Capture the cell that displays the provided text and extract its [x, y] central coordinate. 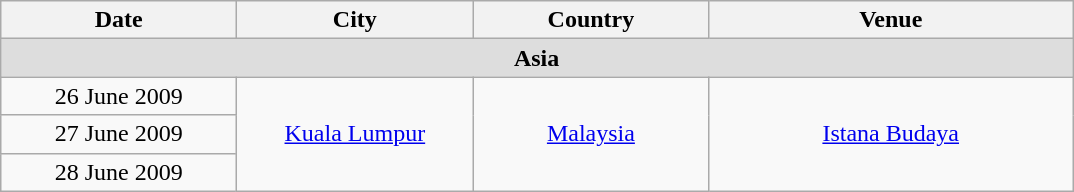
26 June 2009 [119, 96]
Istana Budaya [891, 134]
Kuala Lumpur [355, 134]
28 June 2009 [119, 172]
Asia [537, 58]
City [355, 20]
27 June 2009 [119, 134]
Date [119, 20]
Malaysia [591, 134]
Country [591, 20]
Venue [891, 20]
